Extract the (X, Y) coordinate from the center of the cell holding the provided text.  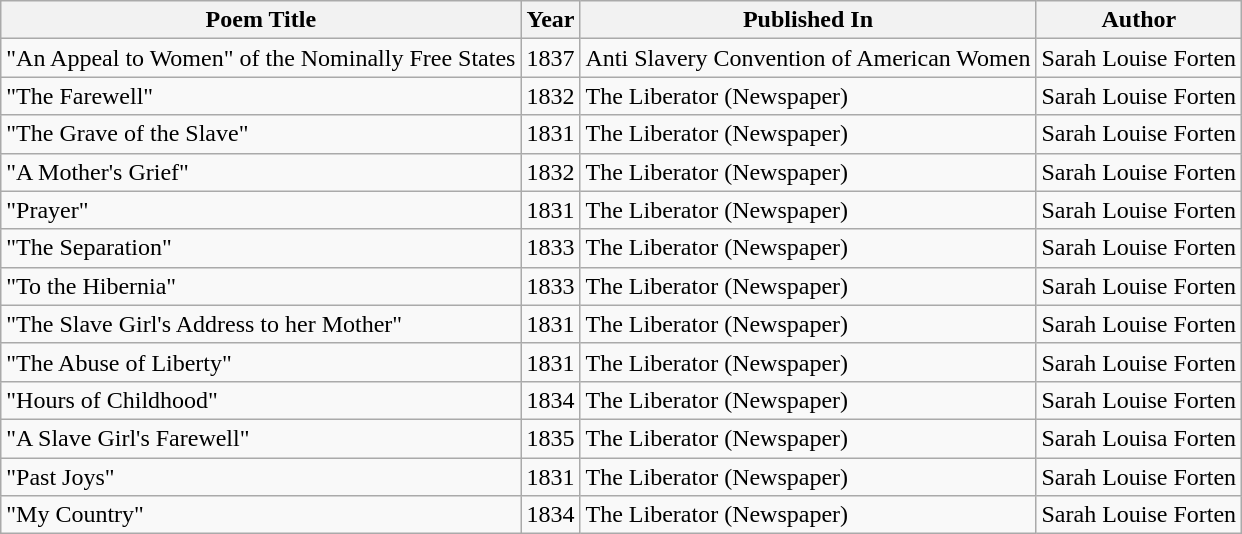
"An Appeal to Women" of the Nominally Free States (261, 58)
Sarah Louisa Forten (1139, 438)
Year (550, 20)
"The Farewell" (261, 96)
Published In (808, 20)
Anti Slavery Convention of American Women (808, 58)
"Past Joys" (261, 477)
1837 (550, 58)
"The Abuse of Liberty" (261, 362)
"Prayer" (261, 210)
"The Separation" (261, 248)
Author (1139, 20)
"A Mother's Grief" (261, 172)
"My Country" (261, 515)
1835 (550, 438)
"The Slave Girl's Address to her Mother" (261, 324)
Poem Title (261, 20)
"The Grave of the Slave" (261, 134)
"A Slave Girl's Farewell" (261, 438)
"Hours of Childhood" (261, 400)
"To the Hibernia" (261, 286)
